Detect which cell encompasses the target text, then output its [X, Y] center coordinate. 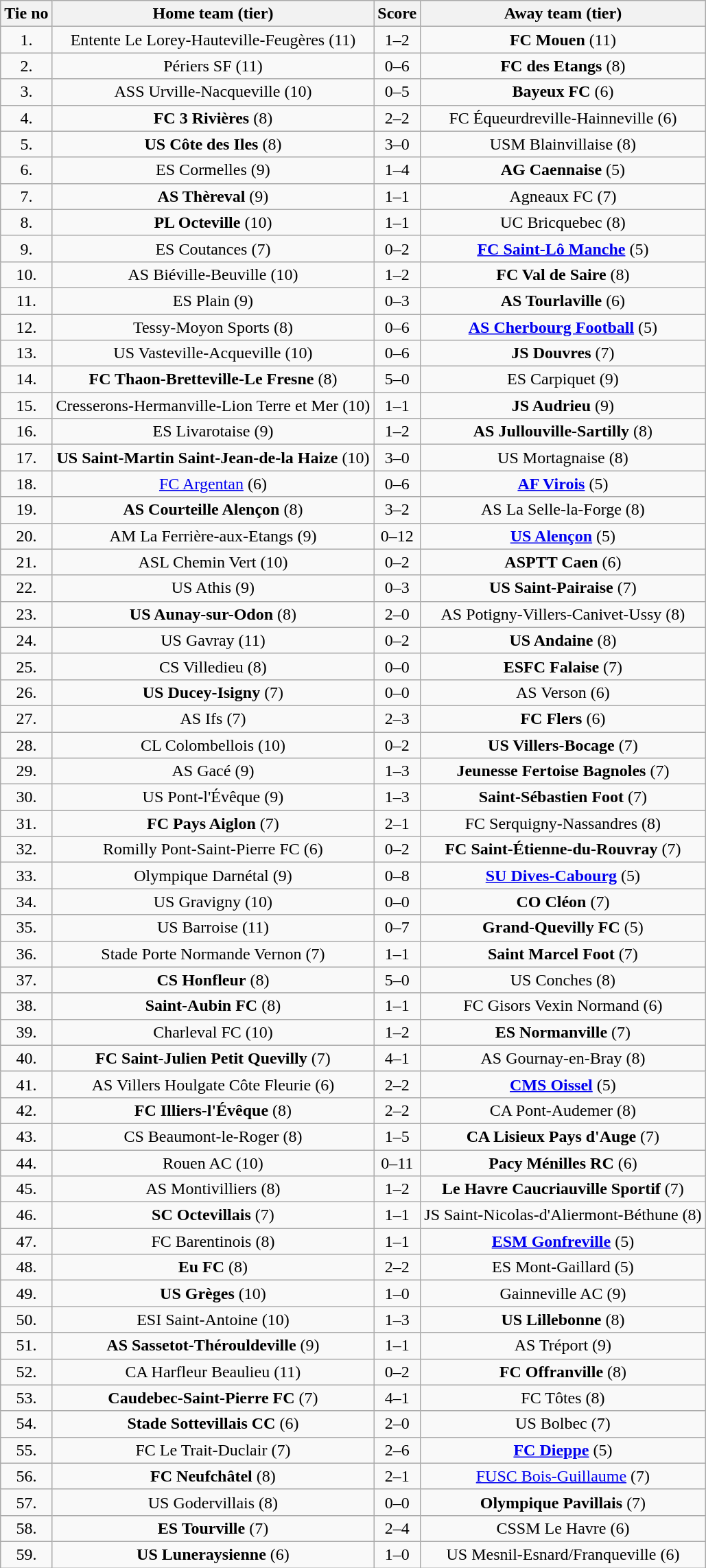
AS Thèreval (9) [213, 196]
US Bolbec (7) [563, 1424]
Score [397, 14]
FC Tôtes (8) [563, 1398]
55. [26, 1450]
CS Beaumont-le-Roger (8) [213, 1136]
Away team (tier) [563, 14]
FC Neufchâtel (8) [213, 1476]
US Villers-Bocage (7) [563, 745]
CSSM Le Havre (6) [563, 1528]
SC Octevillais (7) [213, 1215]
CS Honfleur (8) [213, 980]
Saint Marcel Foot (7) [563, 954]
AS Verson (6) [563, 692]
0–5 [397, 92]
1–4 [397, 170]
USM Blainvillaise (8) [563, 144]
51. [26, 1346]
12. [26, 327]
2–4 [397, 1528]
Saint-Sébastien Foot (7) [563, 797]
ES Coutances (7) [213, 248]
Home team (tier) [213, 14]
Entente Le Lorey-Hauteville-Feugères (11) [213, 40]
Olympique Pavillais (7) [563, 1502]
48. [26, 1267]
32. [26, 850]
US Barroise (11) [213, 928]
Pacy Ménilles RC (6) [563, 1163]
FC Équeurdreville-Hainneville (6) [563, 118]
52. [26, 1372]
Le Havre Caucriauville Sportif (7) [563, 1189]
JS Saint-Nicolas-d'Aliermont-Béthune (8) [563, 1215]
ASS Urville-Nacqueville (10) [213, 92]
US Godervillais (8) [213, 1502]
ES Carpiquet (9) [563, 379]
AS Tourlaville (6) [563, 301]
US Grèges (10) [213, 1294]
3–2 [397, 510]
27. [26, 718]
37. [26, 980]
Rouen AC (10) [213, 1163]
59. [26, 1554]
3. [26, 92]
Caudebec-Saint-Pierre FC (7) [213, 1398]
US Pont-l'Évêque (9) [213, 797]
4. [26, 118]
26. [26, 692]
AS Jullouville-Sartilly (8) [563, 432]
FC Illiers-l'Évêque (8) [213, 1110]
53. [26, 1398]
ES Plain (9) [213, 301]
ESM Gonfreville (5) [563, 1241]
ES Mont-Gaillard (5) [563, 1267]
25. [26, 666]
20. [26, 536]
44. [26, 1163]
0–12 [397, 536]
US Gavray (11) [213, 640]
11. [26, 301]
ASL Chemin Vert (10) [213, 562]
1–5 [397, 1136]
US Mortagnaise (8) [563, 458]
AS Sassetot-Thérouldeville (9) [213, 1346]
FC Offranville (8) [563, 1372]
FC des Etangs (8) [563, 66]
US Saint-Pairaise (7) [563, 588]
17. [26, 458]
13. [26, 353]
CMS Oissel (5) [563, 1084]
Stade Sottevillais CC (6) [213, 1424]
1. [26, 40]
0–7 [397, 928]
FC Argentan (6) [213, 484]
Olympique Darnétal (9) [213, 876]
AS Cherbourg Football (5) [563, 327]
Tessy-Moyon Sports (8) [213, 327]
14. [26, 379]
42. [26, 1110]
2. [26, 66]
AG Caennaise (5) [563, 170]
2–3 [397, 718]
JS Audrieu (9) [563, 406]
CO Cléon (7) [563, 902]
ES Livarotaise (9) [213, 432]
ES Cormelles (9) [213, 170]
US Conches (8) [563, 980]
FC Thaon-Bretteville-Le Fresne (8) [213, 379]
FC Gisors Vexin Normand (6) [563, 1006]
21. [26, 562]
Agneaux FC (7) [563, 196]
PL Octeville (10) [213, 222]
5. [26, 144]
16. [26, 432]
CA Pont-Audemer (8) [563, 1110]
6. [26, 170]
35. [26, 928]
Stade Porte Normande Vernon (7) [213, 954]
2–6 [397, 1450]
Tie no [26, 14]
CL Colombellois (10) [213, 745]
33. [26, 876]
36. [26, 954]
39. [26, 1032]
15. [26, 406]
US Lillebonne (8) [563, 1320]
Charleval FC (10) [213, 1032]
US Luneraysienne (6) [213, 1554]
Jeunesse Fertoise Bagnoles (7) [563, 771]
AS Biéville-Beuville (10) [213, 274]
Romilly Pont-Saint-Pierre FC (6) [213, 850]
FUSC Bois-Guillaume (7) [563, 1476]
31. [26, 823]
ES Tourville (7) [213, 1528]
40. [26, 1058]
54. [26, 1424]
23. [26, 614]
CA Harfleur Beaulieu (11) [213, 1372]
ESFC Falaise (7) [563, 666]
Saint-Aubin FC (8) [213, 1006]
AS Villers Houlgate Côte Fleurie (6) [213, 1084]
49. [26, 1294]
29. [26, 771]
AS Ifs (7) [213, 718]
FC Dieppe (5) [563, 1450]
US Alençon (5) [563, 536]
Périers SF (11) [213, 66]
AS Courteille Alençon (8) [213, 510]
AS Montivilliers (8) [213, 1189]
50. [26, 1320]
Grand-Quevilly FC (5) [563, 928]
JS Douvres (7) [563, 353]
AS Gournay-en-Bray (8) [563, 1058]
Eu FC (8) [213, 1267]
FC Mouen (11) [563, 40]
7. [26, 196]
US Aunay-sur-Odon (8) [213, 614]
AM La Ferrière-aux-Etangs (9) [213, 536]
22. [26, 588]
AS La Selle-la-Forge (8) [563, 510]
UC Bricquebec (8) [563, 222]
18. [26, 484]
28. [26, 745]
FC Flers (6) [563, 718]
ASPTT Caen (6) [563, 562]
SU Dives-Cabourg (5) [563, 876]
FC Saint-Julien Petit Quevilly (7) [213, 1058]
38. [26, 1006]
AF Virois (5) [563, 484]
FC Le Trait-Duclair (7) [213, 1450]
Bayeux FC (6) [563, 92]
AS Gacé (9) [213, 771]
43. [26, 1136]
47. [26, 1241]
CS Villedieu (8) [213, 666]
US Côte des Iles (8) [213, 144]
US Vasteville-Acqueville (10) [213, 353]
FC Pays Aiglon (7) [213, 823]
0–8 [397, 876]
9. [26, 248]
ESI Saint-Antoine (10) [213, 1320]
0–11 [397, 1163]
41. [26, 1084]
45. [26, 1189]
24. [26, 640]
10. [26, 274]
56. [26, 1476]
CA Lisieux Pays d'Auge (7) [563, 1136]
57. [26, 1502]
ES Normanville (7) [563, 1032]
AS Tréport (9) [563, 1346]
FC Saint-Étienne-du-Rouvray (7) [563, 850]
US Andaine (8) [563, 640]
AS Potigny-Villers-Canivet-Ussy (8) [563, 614]
US Saint-Martin Saint-Jean-de-la Haize (10) [213, 458]
US Mesnil-Esnard/Franqueville (6) [563, 1554]
US Ducey-Isigny (7) [213, 692]
US Gravigny (10) [213, 902]
FC Serquigny-Nassandres (8) [563, 823]
FC Val de Saire (8) [563, 274]
Cresserons-Hermanville-Lion Terre et Mer (10) [213, 406]
FC Barentinois (8) [213, 1241]
Gainneville AC (9) [563, 1294]
30. [26, 797]
US Athis (9) [213, 588]
8. [26, 222]
FC 3 Rivières (8) [213, 118]
19. [26, 510]
FC Saint-Lô Manche (5) [563, 248]
34. [26, 902]
46. [26, 1215]
58. [26, 1528]
